Extract the (x, y) coordinate from the center of the cell holding the provided text.  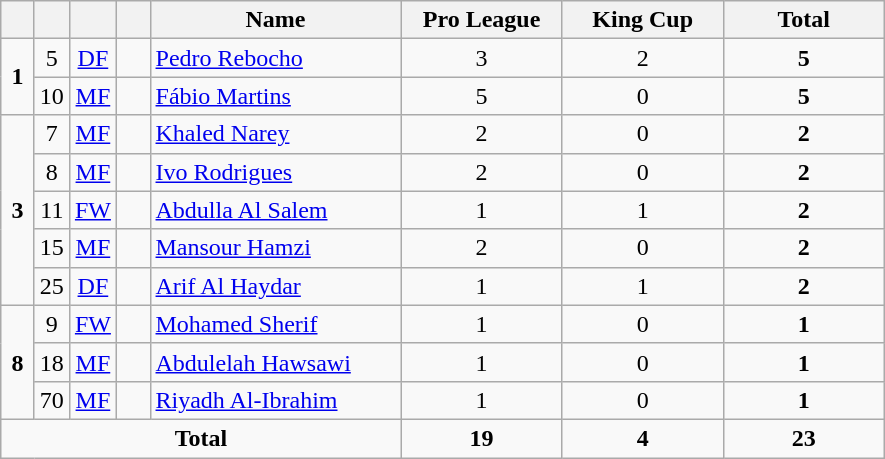
Pro League (482, 20)
Riyadh Al-Ibrahim (276, 400)
Abdulla Al Salem (276, 210)
15 (52, 248)
Abdulelah Hawsawi (276, 362)
Fábio Martins (276, 96)
Name (276, 20)
70 (52, 400)
7 (52, 134)
Pedro Rebocho (276, 58)
Mohamed Sherif (276, 324)
11 (52, 210)
Ivo Rodrigues (276, 172)
19 (482, 438)
10 (52, 96)
18 (52, 362)
Mansour Hamzi (276, 248)
King Cup (642, 20)
9 (52, 324)
Arif Al Haydar (276, 286)
23 (804, 438)
4 (642, 438)
Khaled Narey (276, 134)
25 (52, 286)
